Detect which cell encompasses the target text, then output its (X, Y) center coordinate. 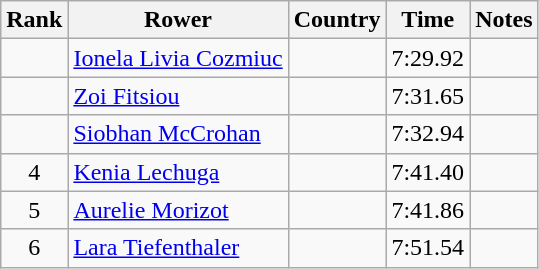
Zoi Fitsiou (178, 96)
7:29.92 (428, 58)
Kenia Lechuga (178, 172)
4 (34, 172)
Rower (178, 20)
Ionela Livia Cozmiuc (178, 58)
Time (428, 20)
Rank (34, 20)
7:41.86 (428, 210)
Notes (504, 20)
7:31.65 (428, 96)
7:32.94 (428, 134)
6 (34, 248)
Siobhan McCrohan (178, 134)
Country (337, 20)
7:41.40 (428, 172)
Aurelie Morizot (178, 210)
7:51.54 (428, 248)
Lara Tiefenthaler (178, 248)
5 (34, 210)
